Scan for the cell matching the given text and deliver its [X, Y] coordinate at center. 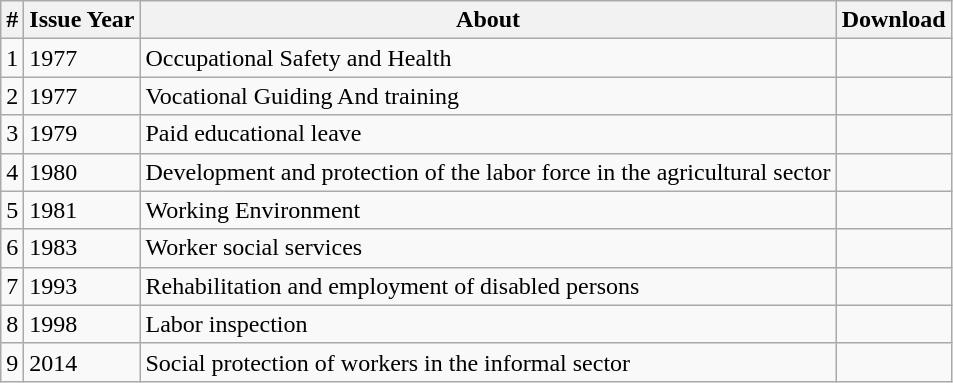
6 [12, 248]
Development and protection of the labor force in the agricultural sector [488, 172]
2014 [82, 362]
1981 [82, 210]
Occupational Safety and Health [488, 58]
2 [12, 96]
Labor inspection [488, 324]
Download [894, 20]
Vocational Guiding And training [488, 96]
1983 [82, 248]
Working Environment [488, 210]
3 [12, 134]
9 [12, 362]
1979 [82, 134]
1 [12, 58]
Social protection of workers in the informal sector [488, 362]
# [12, 20]
1980 [82, 172]
7 [12, 286]
Worker social services [488, 248]
Paid educational leave [488, 134]
1998 [82, 324]
4 [12, 172]
5 [12, 210]
Rehabilitation and employment of disabled persons [488, 286]
1993 [82, 286]
About [488, 20]
8 [12, 324]
Issue Year [82, 20]
